Detect which cell encompasses the target text, then output its (x, y) center coordinate. 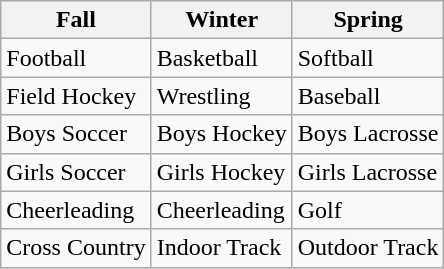
Girls Soccer (76, 172)
Basketball (222, 58)
Wrestling (222, 96)
Outdoor Track (368, 248)
Spring (368, 20)
Boys Lacrosse (368, 134)
Softball (368, 58)
Girls Hockey (222, 172)
Fall (76, 20)
Field Hockey (76, 96)
Winter (222, 20)
Football (76, 58)
Boys Soccer (76, 134)
Cross Country (76, 248)
Boys Hockey (222, 134)
Baseball (368, 96)
Golf (368, 210)
Girls Lacrosse (368, 172)
Indoor Track (222, 248)
